Locate the cell with the specified text and output its (x, y) center coordinate. 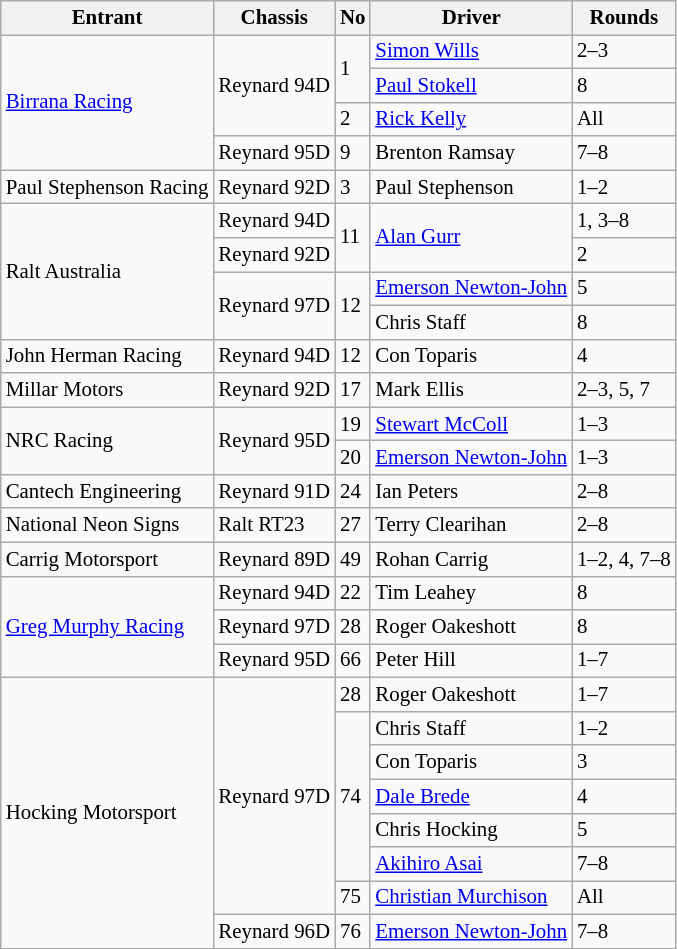
Paul Stokell (471, 85)
Hocking Motorsport (108, 814)
1, 3–8 (624, 221)
Ralt RT23 (274, 525)
22 (352, 593)
24 (352, 491)
2–3 (624, 51)
Chassis (274, 18)
Brenton Ramsay (471, 153)
2–3, 5, 7 (624, 390)
20 (352, 458)
Rounds (624, 18)
75 (352, 898)
Paul Stephenson (471, 187)
1 (352, 68)
19 (352, 424)
Simon Wills (471, 51)
Paul Stephenson Racing (108, 187)
1–2, 4, 7–8 (624, 559)
Rick Kelly (471, 119)
66 (352, 661)
Dale Brede (471, 796)
Entrant (108, 18)
National Neon Signs (108, 525)
74 (352, 796)
John Herman Racing (108, 356)
Akihiro Asai (471, 864)
17 (352, 390)
NRC Racing (108, 441)
Reynard 89D (274, 559)
Reynard 91D (274, 491)
Christian Murchison (471, 898)
76 (352, 931)
Millar Motors (108, 390)
Mark Ellis (471, 390)
Reynard 96D (274, 931)
No (352, 18)
Birrana Racing (108, 102)
11 (352, 238)
Stewart McColl (471, 424)
Tim Leahey (471, 593)
Chris Hocking (471, 830)
Alan Gurr (471, 238)
9 (352, 153)
Driver (471, 18)
49 (352, 559)
Carrig Motorsport (108, 559)
Rohan Carrig (471, 559)
Ralt Australia (108, 272)
Ian Peters (471, 491)
Cantech Engineering (108, 491)
27 (352, 525)
Peter Hill (471, 661)
Greg Murphy Racing (108, 627)
Terry Clearihan (471, 525)
